Identify which cell holds the provided text, then report its (x, y) central coordinate. 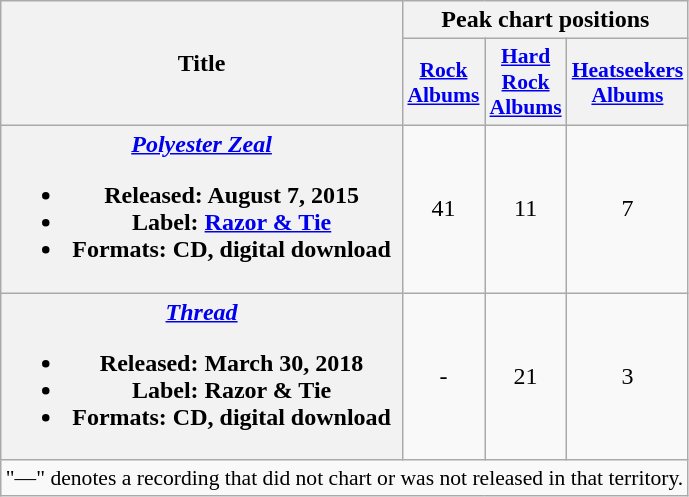
Title (202, 64)
3 (628, 376)
21 (526, 376)
Hard Rock Albums (526, 82)
Rock Albums (443, 82)
"—" denotes a recording that did not chart or was not released in that territory. (345, 478)
- (443, 376)
Polyester ZealReleased: August 7, 2015Label: Razor & TieFormats: CD, digital download (202, 208)
11 (526, 208)
41 (443, 208)
7 (628, 208)
ThreadReleased: March 30, 2018Label: Razor & TieFormats: CD, digital download (202, 376)
Peak chart positions (545, 20)
Heatseekers Albums (628, 82)
